Identify which cell holds the provided text, then report its (x, y) central coordinate. 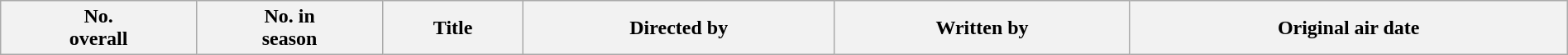
Original air date (1348, 28)
No. inseason (289, 28)
No.overall (99, 28)
Directed by (678, 28)
Title (453, 28)
Written by (982, 28)
